From the cell containing the given text, extract its center point as (x, y) coordinate. 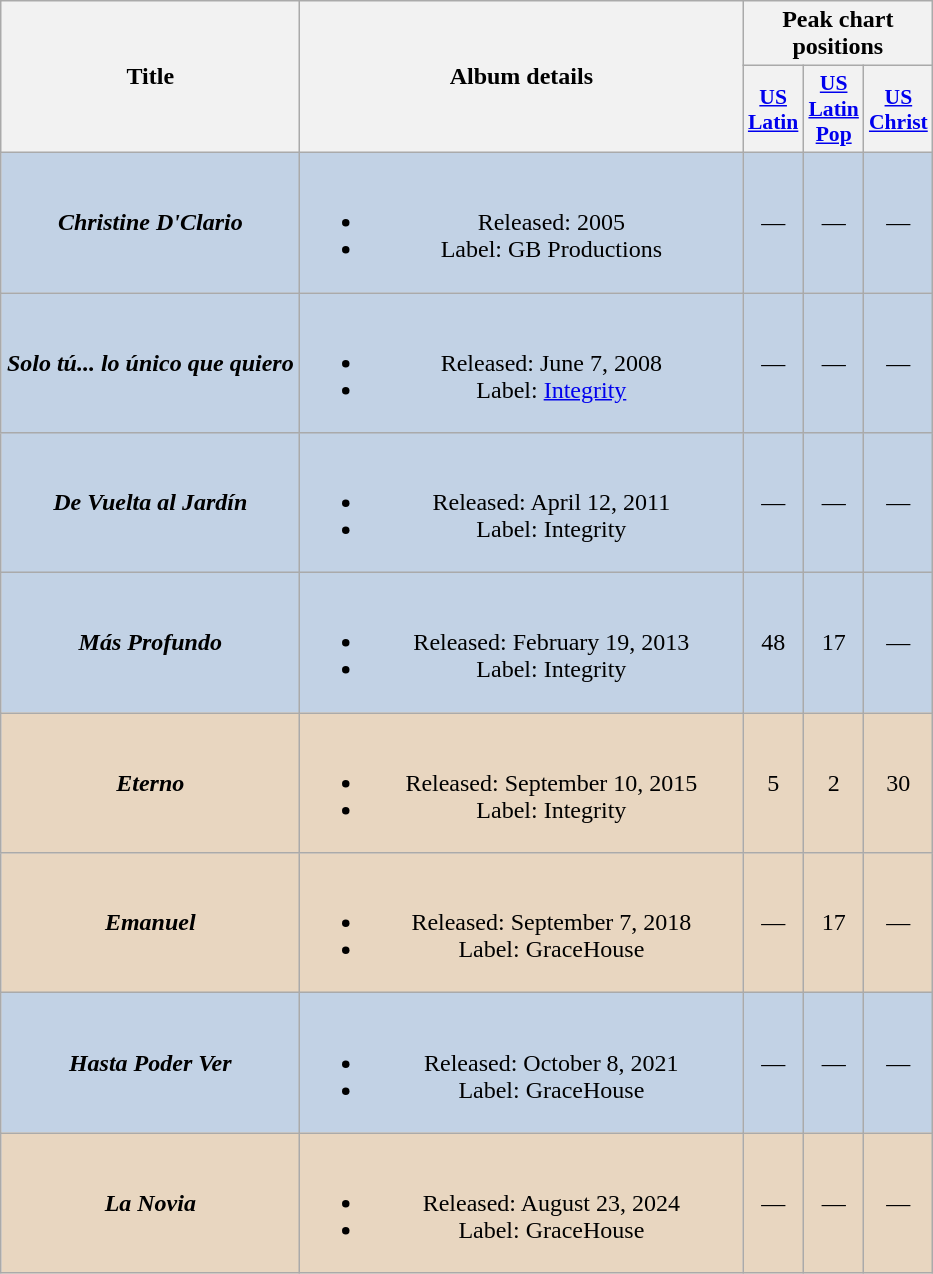
Released: April 12, 2011Label: Integrity (522, 503)
48 (774, 643)
2 (834, 783)
Solo tú... lo único que quiero (150, 362)
Peak chart positions (838, 34)
US Latin (774, 110)
Emanuel (150, 923)
Hasta Poder Ver (150, 1063)
US Christ (898, 110)
Released: August 23, 2024Label: GraceHouse (522, 1203)
Released: October 8, 2021Label: GraceHouse (522, 1063)
Released: 2005Label: GB Productions (522, 222)
Released: June 7, 2008Label: Integrity (522, 362)
De Vuelta al Jardín (150, 503)
US Latin Pop (834, 110)
Title (150, 77)
5 (774, 783)
La Novia (150, 1203)
Released: February 19, 2013Label: Integrity (522, 643)
Album details (522, 77)
Más Profundo (150, 643)
Eterno (150, 783)
Christine D'Clario (150, 222)
30 (898, 783)
Released: September 10, 2015Label: Integrity (522, 783)
Released: September 7, 2018Label: GraceHouse (522, 923)
